Extract the [X, Y] coordinate from the center of the cell holding the provided text.  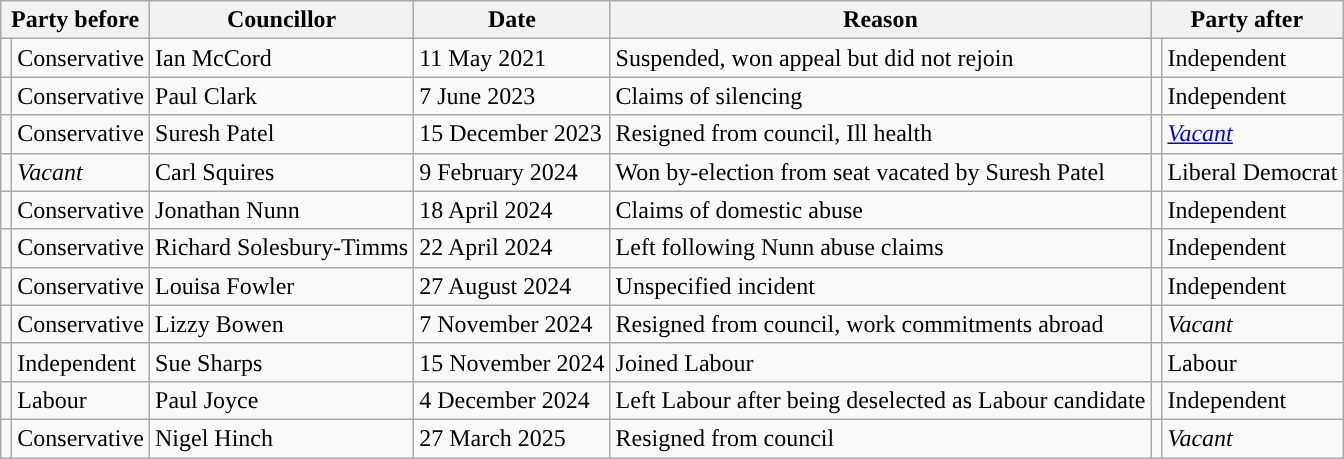
Resigned from council [880, 438]
Paul Joyce [282, 400]
Liberal Democrat [1252, 172]
Nigel Hinch [282, 438]
Suspended, won appeal but did not rejoin [880, 58]
Carl Squires [282, 172]
Claims of silencing [880, 96]
27 August 2024 [512, 286]
Reason [880, 20]
Party after [1247, 20]
18 April 2024 [512, 210]
Won by-election from seat vacated by Suresh Patel [880, 172]
22 April 2024 [512, 248]
Party before [76, 20]
Lizzy Bowen [282, 324]
Unspecified incident [880, 286]
7 November 2024 [512, 324]
Louisa Fowler [282, 286]
Jonathan Nunn [282, 210]
9 February 2024 [512, 172]
7 June 2023 [512, 96]
15 December 2023 [512, 134]
Sue Sharps [282, 362]
15 November 2024 [512, 362]
Paul Clark [282, 96]
Resigned from council, work commitments abroad [880, 324]
Suresh Patel [282, 134]
Ian McCord [282, 58]
Joined Labour [880, 362]
Date [512, 20]
Left following Nunn abuse claims [880, 248]
Left Labour after being deselected as Labour candidate [880, 400]
Claims of domestic abuse [880, 210]
4 December 2024 [512, 400]
Resigned from council, Ill health [880, 134]
Councillor [282, 20]
27 March 2025 [512, 438]
Richard Solesbury-Timms [282, 248]
11 May 2021 [512, 58]
